Locate the cell with the specified text and output its (X, Y) center coordinate. 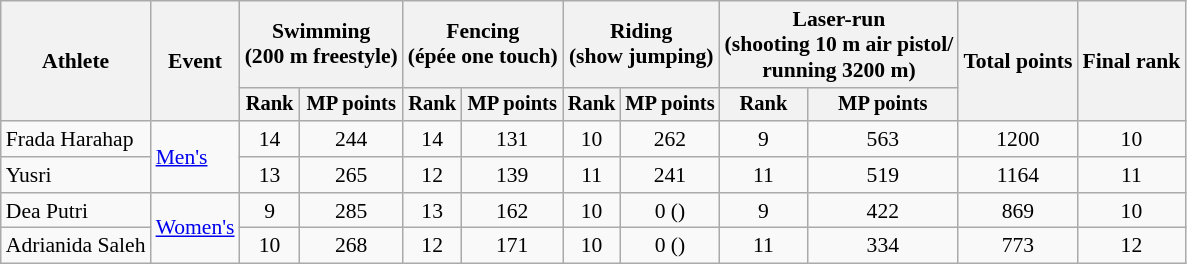
262 (670, 139)
139 (512, 175)
171 (512, 246)
Women's (196, 228)
Frada Harahap (76, 139)
Yusri (76, 175)
Fencing(épée one touch) (483, 44)
Men's (196, 156)
131 (512, 139)
265 (352, 175)
244 (352, 139)
Athlete (76, 61)
334 (882, 246)
Final rank (1131, 61)
Total points (1018, 61)
869 (1018, 211)
1164 (1018, 175)
241 (670, 175)
268 (352, 246)
Riding(show jumping) (642, 44)
1200 (1018, 139)
162 (512, 211)
Dea Putri (76, 211)
Event (196, 61)
Laser-run(shooting 10 m air pistol/running 3200 m) (840, 44)
Adrianida Saleh (76, 246)
285 (352, 211)
Swimming(200 m freestyle) (322, 44)
519 (882, 175)
422 (882, 211)
773 (1018, 246)
563 (882, 139)
